Extract the (x, y) coordinate from the center of the cell holding the provided text.  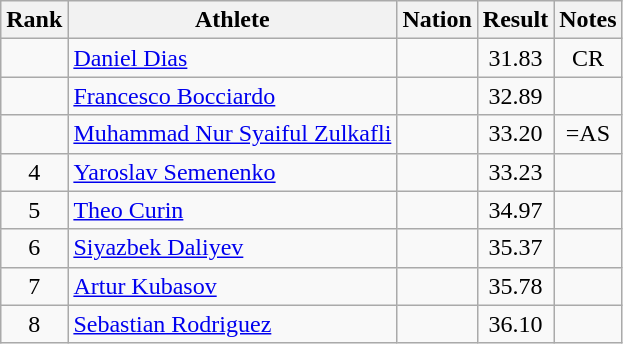
4 (34, 172)
Artur Kubasov (232, 286)
7 (34, 286)
35.37 (515, 248)
Athlete (232, 20)
Theo Curin (232, 210)
Result (515, 20)
Notes (588, 20)
35.78 (515, 286)
Rank (34, 20)
Muhammad Nur Syaiful Zulkafli (232, 134)
Sebastian Rodriguez (232, 324)
8 (34, 324)
6 (34, 248)
Nation (437, 20)
Yaroslav Semenenko (232, 172)
Daniel Dias (232, 58)
34.97 (515, 210)
33.20 (515, 134)
32.89 (515, 96)
5 (34, 210)
Francesco Bocciardo (232, 96)
31.83 (515, 58)
=AS (588, 134)
33.23 (515, 172)
36.10 (515, 324)
CR (588, 58)
Siyazbek Daliyev (232, 248)
